Search for the cell housing the specified text and yield its [x, y] center coordinate. 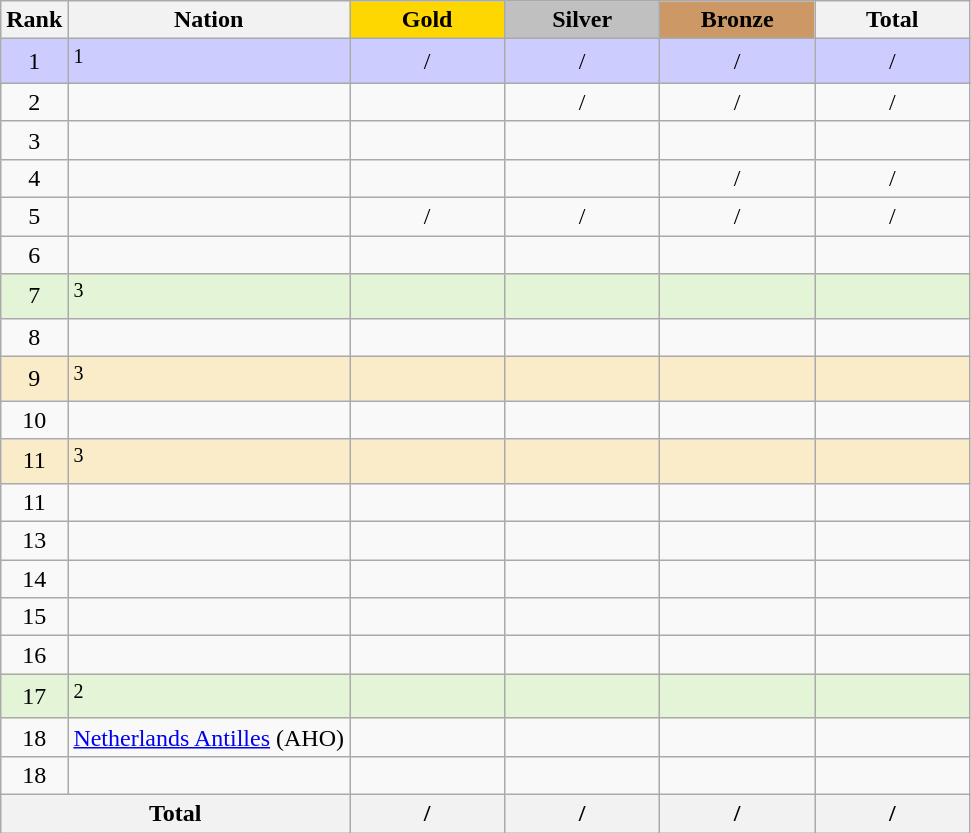
17 [34, 696]
4 [34, 178]
Netherlands Antilles (AHO) [209, 737]
16 [34, 655]
Rank [34, 20]
Nation [209, 20]
6 [34, 255]
14 [34, 579]
13 [34, 541]
15 [34, 617]
8 [34, 337]
5 [34, 217]
Bronze [738, 20]
Silver [582, 20]
10 [34, 420]
9 [34, 378]
Gold [428, 20]
7 [34, 296]
